Output the (X, Y) coordinate of the center of the cell containing the given text.  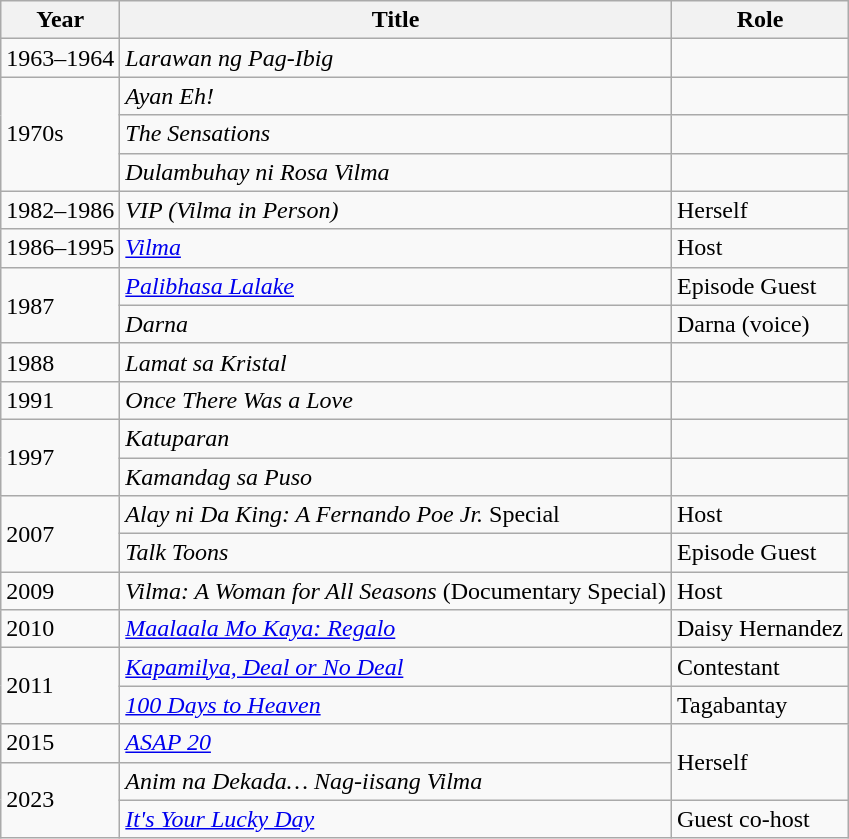
Once There Was a Love (396, 400)
ASAP 20 (396, 743)
Title (396, 20)
Palibhasa Lalake (396, 286)
Talk Toons (396, 553)
Role (760, 20)
The Sensations (396, 134)
1987 (60, 305)
100 Days to Heaven (396, 705)
Tagabantay (760, 705)
1997 (60, 457)
2007 (60, 534)
Dulambuhay ni Rosa Vilma (396, 172)
2010 (60, 629)
Vilma: A Woman for All Seasons (Documentary Special) (396, 591)
2009 (60, 591)
Maalaala Mo Kaya: Regalo (396, 629)
2023 (60, 800)
1986–1995 (60, 248)
Daisy Hernandez (760, 629)
Kamandag sa Puso (396, 477)
It's Your Lucky Day (396, 819)
2011 (60, 686)
1991 (60, 400)
Contestant (760, 667)
Vilma (396, 248)
1982–1986 (60, 210)
Darna (voice) (760, 324)
Darna (396, 324)
Ayan Eh! (396, 96)
1988 (60, 362)
Guest co-host (760, 819)
2015 (60, 743)
Anim na Dekada… Nag-iisang Vilma (396, 781)
Katuparan (396, 438)
Lamat sa Kristal (396, 362)
VIP (Vilma in Person) (396, 210)
1970s (60, 134)
Larawan ng Pag-Ibig (396, 58)
1963–1964 (60, 58)
Kapamilya, Deal or No Deal (396, 667)
Alay ni Da King: A Fernando Poe Jr. Special (396, 515)
Year (60, 20)
